Provide the (X, Y) coordinate of the cell's center where the given text is located.  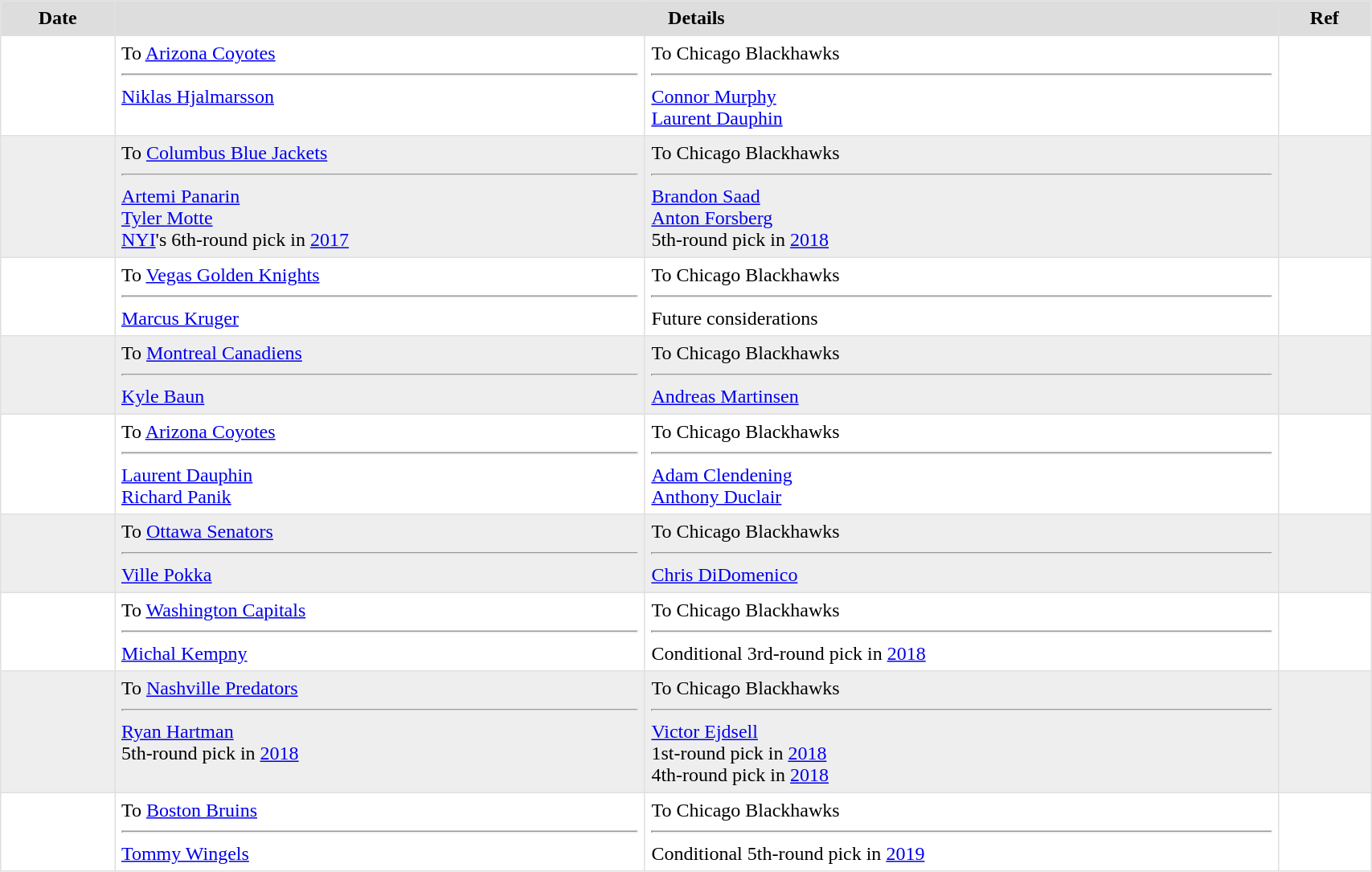
To Arizona CoyotesLaurent DauphinRichard Panik (379, 464)
To Columbus Blue JacketsArtemi PanarinTyler MotteNYI's 6th-round pick in 2017 (379, 197)
To Vegas Golden KnightsMarcus Kruger (379, 297)
To Ottawa SenatorsVille Pokka (379, 554)
To Chicago BlackhawksConditional 5th-round pick in 2019 (961, 832)
To Chicago BlackhawksAndreas Martinsen (961, 375)
To Chicago BlackhawksChris DiDomenico (961, 554)
To Nashville PredatorsRyan Hartman5th-round pick in 2018 (379, 732)
Ref (1325, 18)
To Chicago BlackhawksBrandon SaadAnton Forsberg5th-round pick in 2018 (961, 197)
To Chicago BlackhawksVictor Ejdsell1st-round pick in 20184th-round pick in 2018 (961, 732)
To Arizona CoyotesNiklas Hjalmarsson (379, 85)
To Chicago BlackhawksFuture considerations (961, 297)
To Boston BruinsTommy Wingels (379, 832)
To Montreal CanadiensKyle Baun (379, 375)
To Chicago BlackhawksConnor MurphyLaurent Dauphin (961, 85)
Date (58, 18)
To Chicago BlackhawksAdam ClendeningAnthony Duclair (961, 464)
Details (696, 18)
To Chicago BlackhawksConditional 3rd-round pick in 2018 (961, 632)
To Washington CapitalsMichal Kempny (379, 632)
